From the cell containing the given text, extract its center point as [X, Y] coordinate. 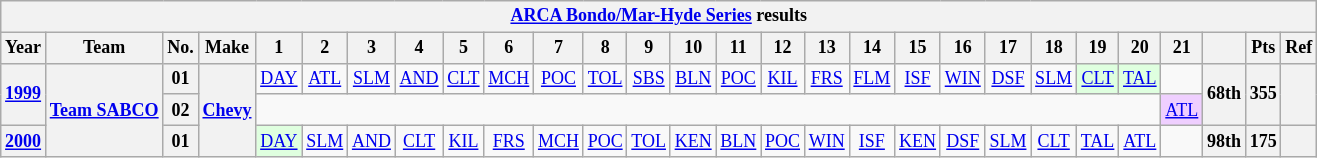
15 [918, 48]
Year [24, 48]
1999 [24, 94]
Make [227, 48]
1 [279, 48]
20 [1140, 48]
Chevy [227, 110]
16 [962, 48]
2000 [24, 140]
355 [1263, 94]
17 [1008, 48]
2 [325, 48]
9 [648, 48]
FLM [872, 78]
02 [180, 110]
SBS [648, 78]
98th [1224, 140]
21 [1182, 48]
8 [605, 48]
14 [872, 48]
ARCA Bondo/Mar-Hyde Series results [659, 16]
13 [826, 48]
11 [738, 48]
No. [180, 48]
Ref [1299, 48]
18 [1054, 48]
175 [1263, 140]
7 [559, 48]
10 [693, 48]
68th [1224, 94]
Team SABCO [104, 110]
4 [419, 48]
6 [509, 48]
5 [464, 48]
Team [104, 48]
19 [1097, 48]
Pts [1263, 48]
12 [783, 48]
3 [372, 48]
